For the text-containing cell, return its midpoint in (x, y) coordinate format. 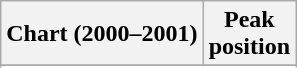
Chart (2000–2001) (102, 34)
Peakposition (249, 34)
